Locate the cell with the specified text and output its (x, y) center coordinate. 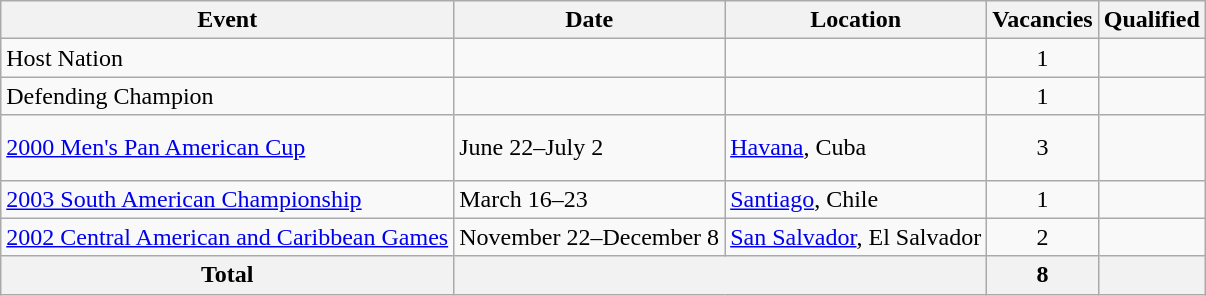
Havana, Cuba (856, 148)
Total (228, 275)
March 16–23 (590, 199)
2002 Central American and Caribbean Games (228, 237)
Event (228, 20)
Vacancies (1043, 20)
Host Nation (228, 58)
San Salvador, El Salvador (856, 237)
2 (1043, 237)
Santiago, Chile (856, 199)
November 22–December 8 (590, 237)
Location (856, 20)
3 (1043, 148)
2003 South American Championship (228, 199)
Defending Champion (228, 96)
Qualified (1152, 20)
Date (590, 20)
2000 Men's Pan American Cup (228, 148)
8 (1043, 275)
June 22–July 2 (590, 148)
